Return the (X, Y) coordinate for the center point of the cell that contains the specified text.  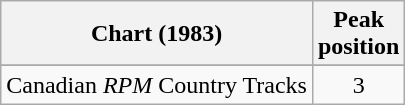
Canadian RPM Country Tracks (157, 85)
Peakposition (358, 34)
3 (358, 85)
Chart (1983) (157, 34)
